For the text-containing cell, return its midpoint in (X, Y) coordinate format. 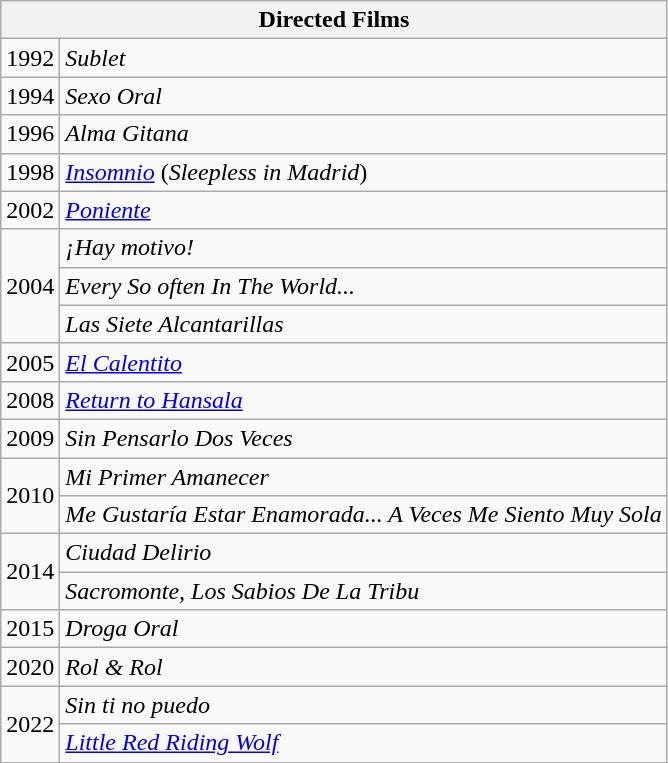
2015 (30, 629)
1996 (30, 134)
¡Hay motivo! (364, 248)
Sacromonte, Los Sabios De La Tribu (364, 591)
Directed Films (334, 20)
Poniente (364, 210)
Return to Hansala (364, 400)
Las Siete Alcantarillas (364, 324)
El Calentito (364, 362)
1998 (30, 172)
2005 (30, 362)
Little Red Riding Wolf (364, 743)
2010 (30, 496)
2004 (30, 286)
2008 (30, 400)
2020 (30, 667)
2022 (30, 724)
Sexo Oral (364, 96)
Sublet (364, 58)
2009 (30, 438)
Ciudad Delirio (364, 553)
Mi Primer Amanecer (364, 477)
2014 (30, 572)
Rol & Rol (364, 667)
Alma Gitana (364, 134)
1992 (30, 58)
Sin Pensarlo Dos Veces (364, 438)
Every So often In The World... (364, 286)
Me Gustaría Estar Enamorada... A Veces Me Siento Muy Sola (364, 515)
1994 (30, 96)
Droga Oral (364, 629)
Insomnio (Sleepless in Madrid) (364, 172)
Sin ti no puedo (364, 705)
2002 (30, 210)
